Scan for the cell matching the given text and deliver its [x, y] coordinate at center. 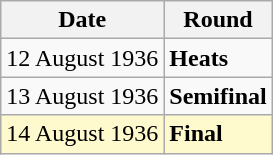
Date [82, 20]
Heats [218, 58]
14 August 1936 [82, 134]
12 August 1936 [82, 58]
Round [218, 20]
Final [218, 134]
Semifinal [218, 96]
13 August 1936 [82, 96]
